For the text-containing cell, return its midpoint in [X, Y] coordinate format. 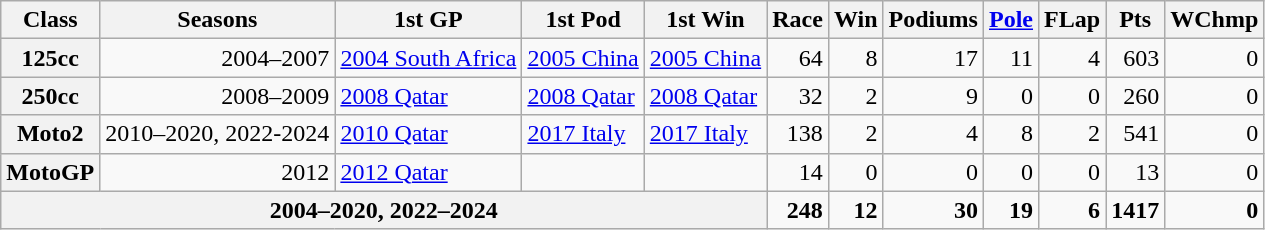
Podiums [933, 20]
1st GP [428, 20]
Seasons [218, 20]
30 [933, 210]
11 [1010, 58]
603 [1136, 58]
Moto2 [50, 134]
Win [856, 20]
12 [856, 210]
17 [933, 58]
64 [798, 58]
125cc [50, 58]
6 [1072, 210]
32 [798, 96]
2010–2020, 2022-2024 [218, 134]
2010 Qatar [428, 134]
MotoGP [50, 172]
541 [1136, 134]
138 [798, 134]
13 [1136, 172]
Pts [1136, 20]
2012 [218, 172]
14 [798, 172]
FLap [1072, 20]
250cc [50, 96]
2008–2009 [218, 96]
WChmp [1214, 20]
1417 [1136, 210]
2004 South Africa [428, 58]
248 [798, 210]
1st Pod [583, 20]
Race [798, 20]
2004–2007 [218, 58]
260 [1136, 96]
2012 Qatar [428, 172]
Pole [1010, 20]
1st Win [705, 20]
19 [1010, 210]
9 [933, 96]
Class [50, 20]
2004–2020, 2022–2024 [384, 210]
